Determine the (x, y) coordinate at the center of the cell enclosing the given text.  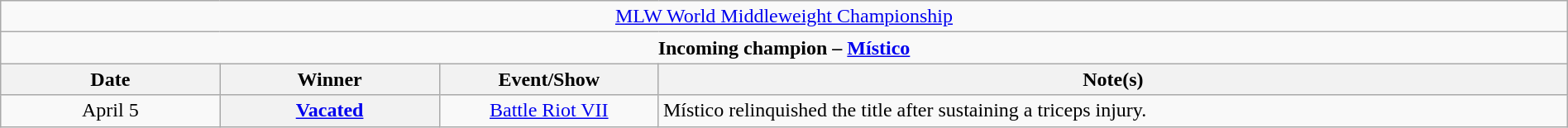
Winner (329, 79)
Místico relinquished the title after sustaining a triceps injury. (1113, 111)
Event/Show (549, 79)
Incoming champion – Místico (784, 48)
Date (111, 79)
Note(s) (1113, 79)
April 5 (111, 111)
Vacated (329, 111)
MLW World Middleweight Championship (784, 17)
Battle Riot VII (549, 111)
